Determine the [x, y] coordinate at the center of the cell enclosing the given text.  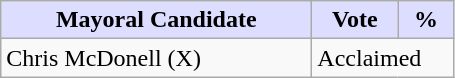
Chris McDonell (X) [156, 58]
Vote [355, 20]
Acclaimed [383, 58]
% [426, 20]
Mayoral Candidate [156, 20]
